Locate the cell with the specified text and output its (X, Y) center coordinate. 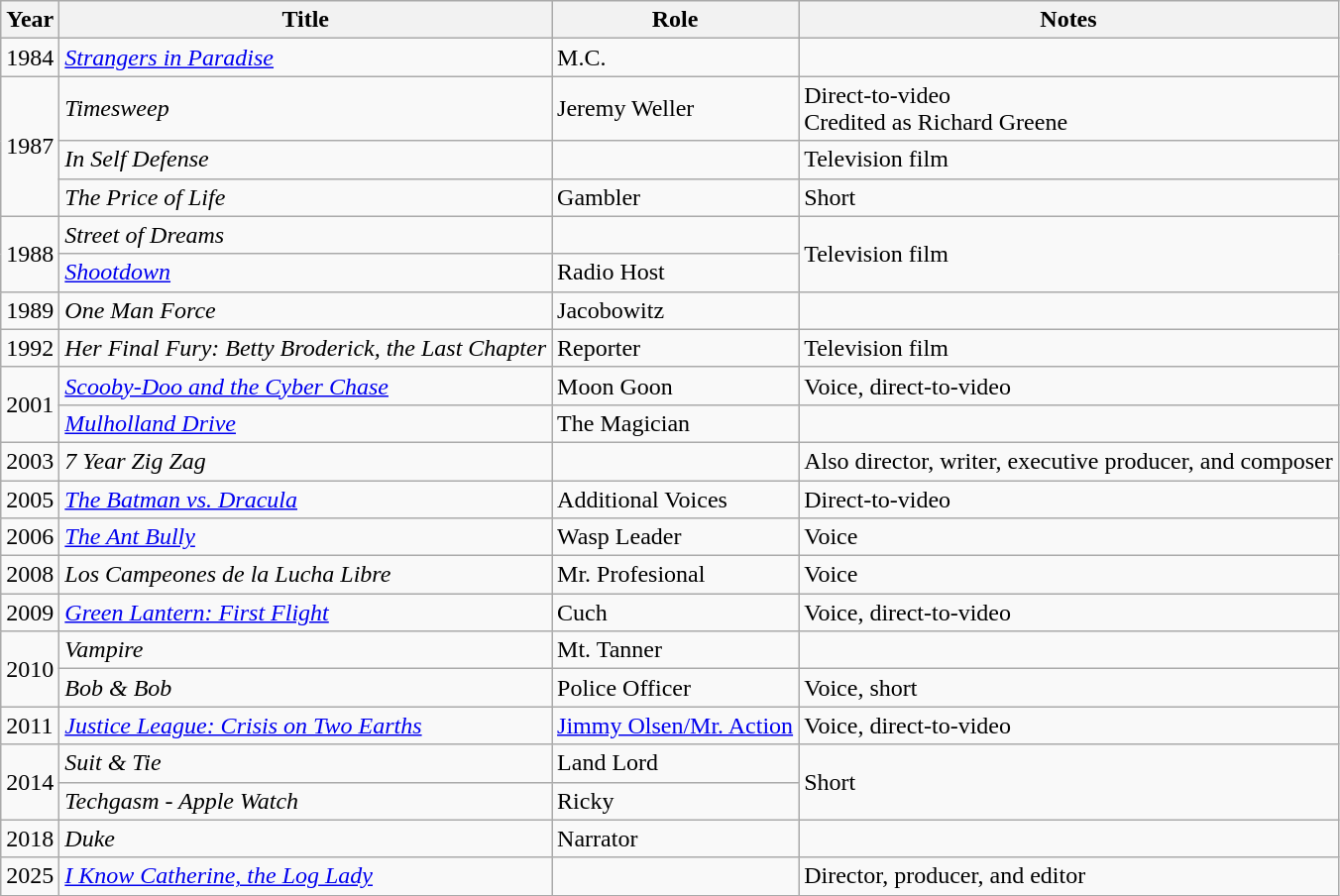
2009 (30, 613)
Scooby-Doo and the Cyber Chase (305, 386)
1992 (30, 348)
Bob & Bob (305, 688)
Green Lantern: First Flight (305, 613)
Mulholland Drive (305, 423)
Radio Host (676, 273)
Narrator (676, 839)
Los Campeones de la Lucha Libre (305, 575)
The Price of Life (305, 197)
I Know Catherine, the Log Lady (305, 876)
Jeremy Weller (676, 109)
1988 (30, 254)
1989 (30, 310)
Wasp Leader (676, 537)
2008 (30, 575)
Title (305, 20)
Also director, writer, executive producer, and composer (1068, 461)
2014 (30, 782)
Ricky (676, 801)
2018 (30, 839)
Mr. Profesional (676, 575)
Police Officer (676, 688)
Jacobowitz (676, 310)
2006 (30, 537)
In Self Defense (305, 160)
2005 (30, 499)
Land Lord (676, 763)
Vampire (305, 650)
2011 (30, 726)
Jimmy Olsen/Mr. Action (676, 726)
The Batman vs. Dracula (305, 499)
Timesweep (305, 109)
Duke (305, 839)
Her Final Fury: Betty Broderick, the Last Chapter (305, 348)
7 Year Zig Zag (305, 461)
One Man Force (305, 310)
Gambler (676, 197)
Street of Dreams (305, 235)
2003 (30, 461)
Strangers in Paradise (305, 57)
Suit & Tie (305, 763)
M.C. (676, 57)
Moon Goon (676, 386)
Direct-to-video Credited as Richard Greene (1068, 109)
Notes (1068, 20)
Additional Voices (676, 499)
Cuch (676, 613)
2001 (30, 404)
Year (30, 20)
The Magician (676, 423)
Voice, short (1068, 688)
Direct-to-video (1068, 499)
Reporter (676, 348)
1984 (30, 57)
Shootdown (305, 273)
2010 (30, 669)
Justice League: Crisis on Two Earths (305, 726)
2025 (30, 876)
1987 (30, 147)
The Ant Bully (305, 537)
Mt. Tanner (676, 650)
Director, producer, and editor (1068, 876)
Role (676, 20)
Techgasm - Apple Watch (305, 801)
